Determine the (X, Y) coordinate at the center of the cell enclosing the given text.  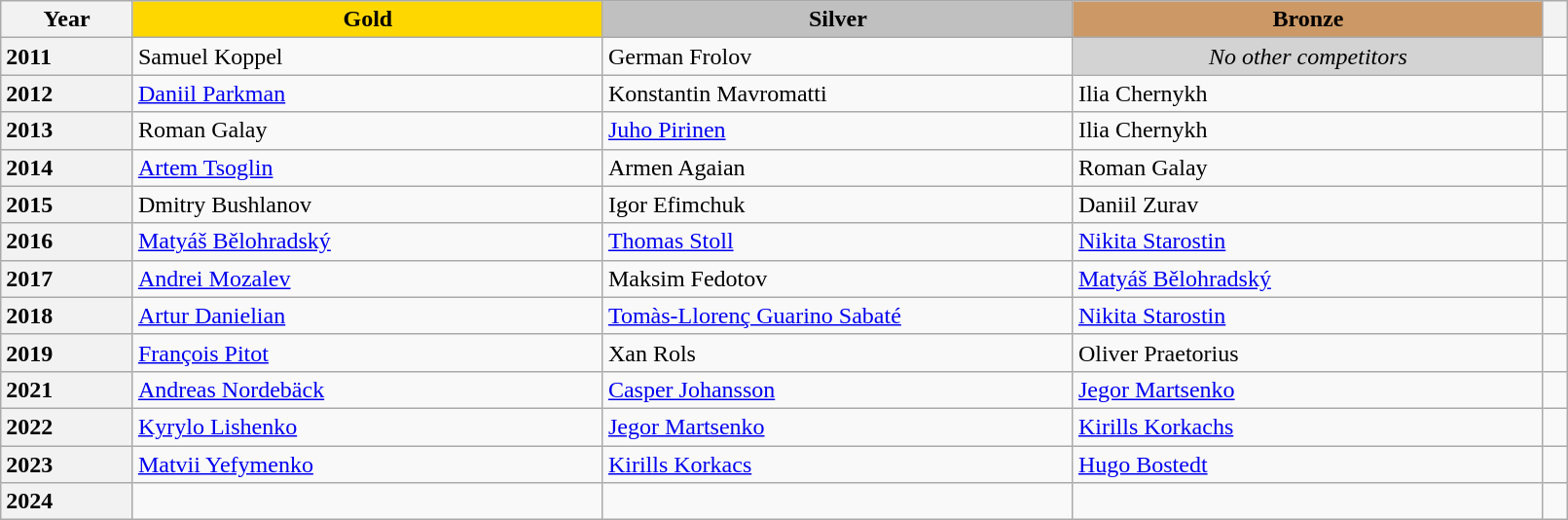
2013 (67, 130)
Kyrylo Lishenko (368, 427)
Artur Danielian (368, 316)
Igor Efimchuk (837, 204)
Konstantin Mavromatti (837, 93)
Daniil Zurav (1308, 204)
Andreas Nordebäck (368, 390)
2014 (67, 167)
2012 (67, 93)
François Pitot (368, 353)
Kirills Korkacs (837, 464)
Samuel Koppel (368, 56)
2018 (67, 316)
Daniil Parkman (368, 93)
Xan Rols (837, 353)
Hugo Bostedt (1308, 464)
Oliver Praetorius (1308, 353)
2019 (67, 353)
Matvii Yefymenko (368, 464)
2011 (67, 56)
2015 (67, 204)
Juho Pirinen (837, 130)
2017 (67, 279)
Dmitry Bushlanov (368, 204)
German Frolov (837, 56)
Bronze (1308, 19)
2022 (67, 427)
2024 (67, 501)
Tomàs-Llorenç Guarino Sabaté (837, 316)
2016 (67, 241)
Maksim Fedotov (837, 279)
Artem Tsoglin (368, 167)
Kirills Korkachs (1308, 427)
Andrei Mozalev (368, 279)
2021 (67, 390)
Silver (837, 19)
No other competitors (1308, 56)
Thomas Stoll (837, 241)
Year (67, 19)
Armen Agaian (837, 167)
2023 (67, 464)
Gold (368, 19)
Casper Johansson (837, 390)
